Find where the given text appears and provide that cell's center as (x, y) coordinate. 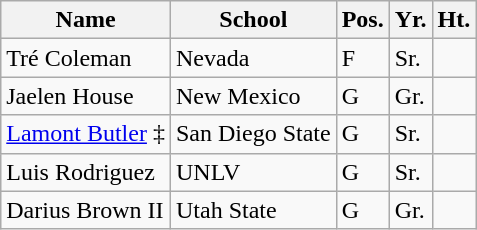
Nevada (253, 58)
Luis Rodriguez (86, 172)
Pos. (362, 20)
F (362, 58)
Ht. (454, 20)
Lamont Butler ‡ (86, 134)
Jaelen House (86, 96)
School (253, 20)
Yr. (410, 20)
Darius Brown II (86, 210)
Name (86, 20)
San Diego State (253, 134)
UNLV (253, 172)
Tré Coleman (86, 58)
Utah State (253, 210)
New Mexico (253, 96)
